Detect which cell encompasses the target text, then output its (x, y) center coordinate. 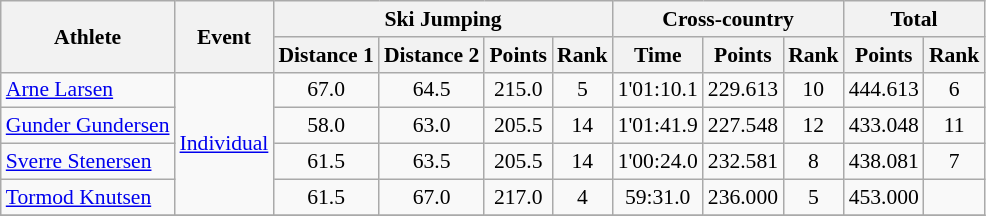
Total (914, 19)
10 (814, 90)
Cross-country (728, 19)
1'00:24.0 (658, 162)
Event (224, 36)
11 (954, 126)
232.581 (743, 162)
438.081 (884, 162)
236.000 (743, 197)
4 (582, 197)
Individual (224, 143)
Distance 1 (326, 55)
64.5 (432, 90)
229.613 (743, 90)
Sverre Stenersen (88, 162)
1'01:41.9 (658, 126)
Ski Jumping (442, 19)
433.048 (884, 126)
7 (954, 162)
63.0 (432, 126)
6 (954, 90)
59:31.0 (658, 197)
227.548 (743, 126)
Time (658, 55)
8 (814, 162)
1'01:10.1 (658, 90)
Gunder Gundersen (88, 126)
453.000 (884, 197)
63.5 (432, 162)
217.0 (518, 197)
Distance 2 (432, 55)
444.613 (884, 90)
Tormod Knutsen (88, 197)
215.0 (518, 90)
58.0 (326, 126)
12 (814, 126)
Athlete (88, 36)
Arne Larsen (88, 90)
